Determine the [x, y] coordinate at the center of the cell enclosing the given text.  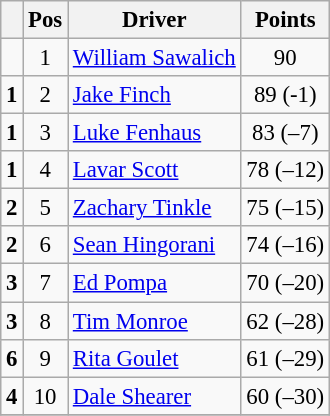
Sean Hingorani [155, 245]
74 (–16) [285, 245]
60 (–30) [285, 396]
Jake Finch [155, 95]
75 (–15) [285, 208]
Luke Fenhaus [155, 133]
9 [46, 358]
Dale Shearer [155, 396]
Tim Monroe [155, 321]
Pos [46, 20]
70 (–20) [285, 283]
8 [46, 321]
Ed Pompa [155, 283]
Driver [155, 20]
Rita Goulet [155, 358]
10 [46, 396]
Zachary Tinkle [155, 208]
90 [285, 58]
61 (–29) [285, 358]
Points [285, 20]
William Sawalich [155, 58]
5 [46, 208]
Lavar Scott [155, 170]
7 [46, 283]
83 (–7) [285, 133]
78 (–12) [285, 170]
89 (-1) [285, 95]
62 (–28) [285, 321]
